Pinpoint the cell where the given text exists, returning its (x, y) midpoint coordinate. 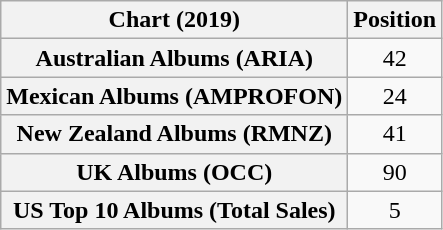
UK Albums (OCC) (174, 172)
Mexican Albums (AMPROFON) (174, 96)
US Top 10 Albums (Total Sales) (174, 210)
Position (395, 20)
90 (395, 172)
41 (395, 134)
5 (395, 210)
42 (395, 58)
24 (395, 96)
Chart (2019) (174, 20)
Australian Albums (ARIA) (174, 58)
New Zealand Albums (RMNZ) (174, 134)
